Pinpoint the cell where the given text exists, returning its [x, y] midpoint coordinate. 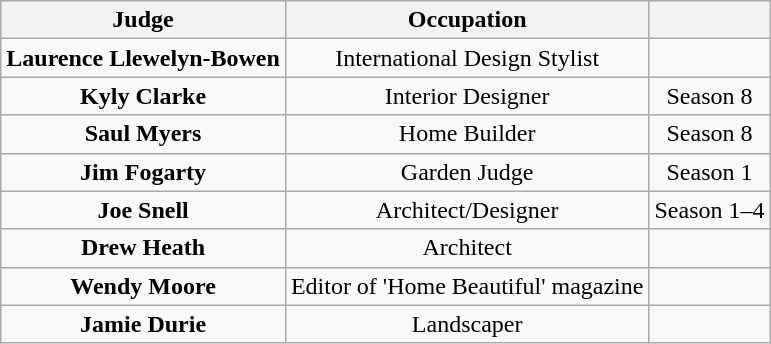
Joe Snell [144, 210]
Drew Heath [144, 248]
Jim Fogarty [144, 172]
Season 1–4 [710, 210]
Home Builder [467, 134]
Architect [467, 248]
International Design Stylist [467, 58]
Wendy Moore [144, 286]
Saul Myers [144, 134]
Occupation [467, 20]
Garden Judge [467, 172]
Season 1 [710, 172]
Kyly Clarke [144, 96]
Editor of 'Home Beautiful' magazine [467, 286]
Landscaper [467, 324]
Architect/Designer [467, 210]
Judge [144, 20]
Jamie Durie [144, 324]
Laurence Llewelyn-Bowen [144, 58]
Interior Designer [467, 96]
